Output the (x, y) coordinate of the center of the cell containing the given text.  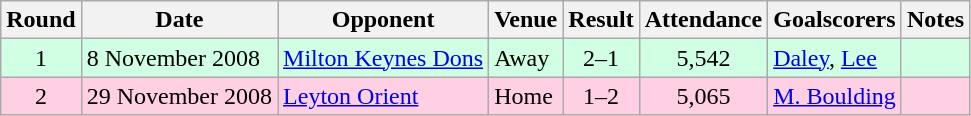
Leyton Orient (384, 96)
Attendance (703, 20)
1–2 (601, 96)
Goalscorers (835, 20)
Result (601, 20)
2–1 (601, 58)
Away (526, 58)
8 November 2008 (179, 58)
Date (179, 20)
Milton Keynes Dons (384, 58)
2 (41, 96)
Daley, Lee (835, 58)
Opponent (384, 20)
1 (41, 58)
5,065 (703, 96)
Venue (526, 20)
Round (41, 20)
Notes (935, 20)
M. Boulding (835, 96)
29 November 2008 (179, 96)
Home (526, 96)
5,542 (703, 58)
